Scan for the cell matching the given text and deliver its (x, y) coordinate at center. 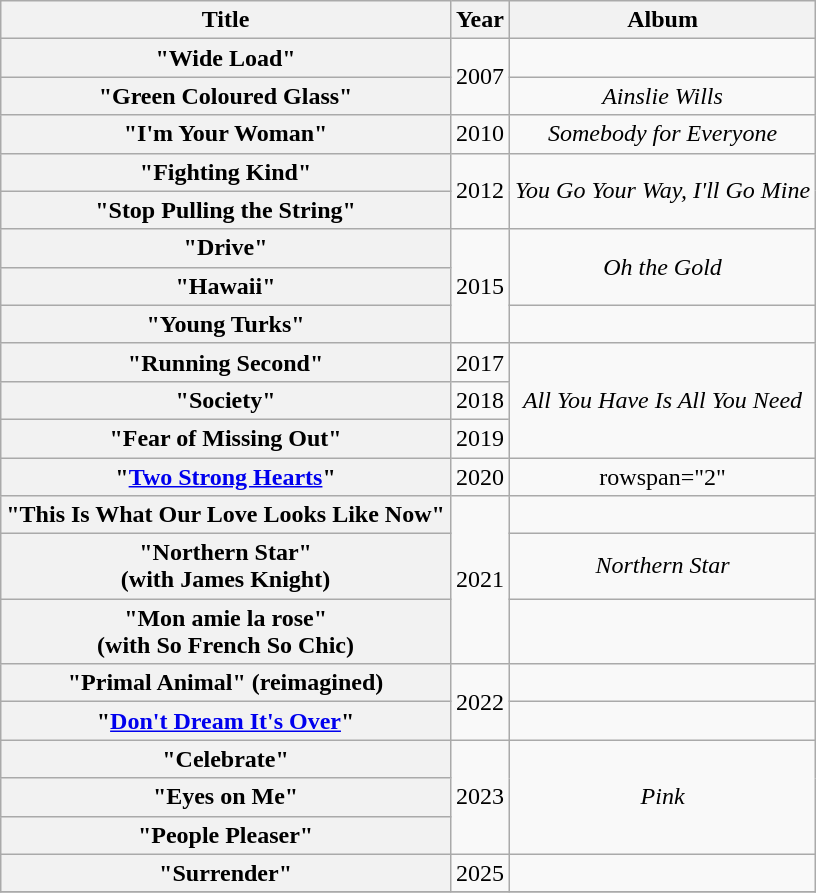
"This Is What Our Love Looks Like Now" (226, 515)
Northern Star (662, 566)
"Running Second" (226, 362)
Oh the Gold (662, 267)
"Fear of Missing Out" (226, 438)
"Northern Star"(with James Knight) (226, 566)
"Young Turks" (226, 324)
2020 (480, 477)
2017 (480, 362)
2018 (480, 400)
"Fighting Kind" (226, 172)
All You Have Is All You Need (662, 400)
2022 (480, 702)
"Society" (226, 400)
"Mon amie la rose"(with So French So Chic) (226, 632)
"Wide Load" (226, 58)
Pink (662, 797)
2025 (480, 873)
"Stop Pulling the String" (226, 210)
"Drive" (226, 248)
2015 (480, 286)
"Celebrate" (226, 759)
2012 (480, 191)
2019 (480, 438)
"People Pleaser" (226, 835)
"Two Strong Hearts" (226, 477)
Year (480, 20)
Title (226, 20)
Ainslie Wills (662, 96)
Album (662, 20)
2021 (480, 580)
2023 (480, 797)
"Hawaii" (226, 286)
"Don't Dream It's Over" (226, 721)
"I'm Your Woman" (226, 134)
"Green Coloured Glass" (226, 96)
"Primal Animal" (reimagined) (226, 683)
"Surrender" (226, 873)
"Eyes on Me" (226, 797)
rowspan="2" (662, 477)
2007 (480, 77)
2010 (480, 134)
You Go Your Way, I'll Go Mine (662, 191)
Somebody for Everyone (662, 134)
